Identify which cell holds the provided text, then report its (x, y) central coordinate. 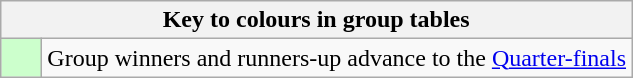
Group winners and runners-up advance to the Quarter-finals (337, 58)
Key to colours in group tables (316, 20)
